Provide the (x, y) coordinate of the cell's center where the given text is located.  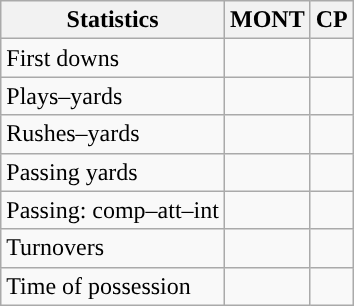
Plays–yards (113, 96)
Rushes–yards (113, 134)
First downs (113, 58)
Turnovers (113, 248)
Statistics (113, 20)
Passing: comp–att–int (113, 210)
MONT (267, 20)
Time of possession (113, 286)
CP (332, 20)
Passing yards (113, 172)
